Scan for the cell matching the given text and deliver its (x, y) coordinate at center. 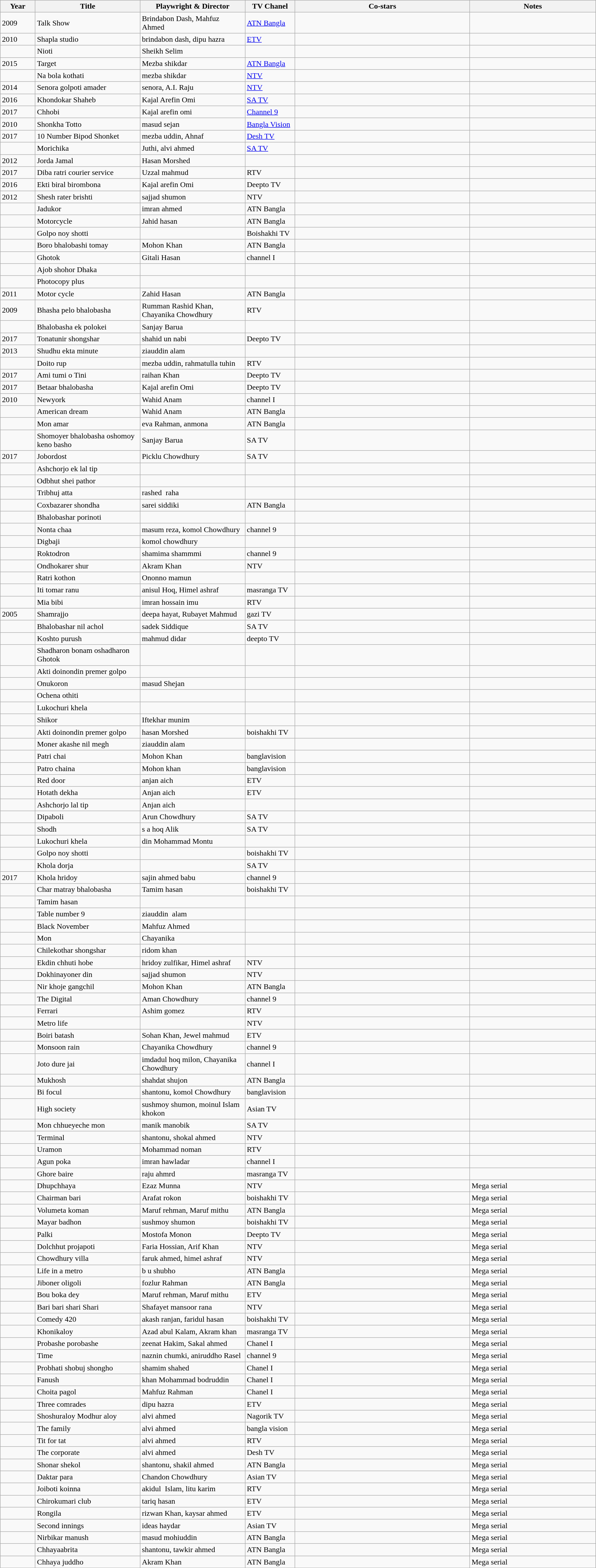
Ononno mamun (193, 578)
Fanush (88, 1380)
Patro chaina (88, 768)
deepa hayat, Rubayet Mahmud (193, 614)
Year (18, 6)
sushmoy shumon, moinul Islam khokon (193, 1109)
Second innings (88, 1525)
Ghotok (88, 257)
Volumeta koman (88, 1210)
tariq hasan (193, 1501)
imran hossain imu (193, 602)
Chairman bari (88, 1198)
brindabon dash, dipu hazra (193, 39)
mezba uddin, rahmatulla tuhin (193, 363)
Monsoon rain (88, 1047)
Mezba shikdar (193, 63)
Shadharon bonam oshadharon Ghotok (88, 655)
Jiboner oligoli (88, 1283)
Title (88, 6)
TV Chanel (270, 6)
senora, A.I. Raju (193, 88)
masum reza, komol Chowdhury (193, 529)
Chhayaabrita (88, 1550)
Mon chhueyeche mon (88, 1125)
Khola dorja (88, 865)
Morichika (88, 148)
Metro life (88, 1023)
Digbaji (88, 541)
Bhalobasha ek polokei (88, 327)
Ashchorjo ek lal tip (88, 469)
Char matray bhalobasha (88, 890)
sajin ahmed babu (193, 878)
Mostofa Monon (193, 1234)
Nioti (88, 51)
Nirbikar manush (88, 1537)
2011 (18, 294)
Target (88, 63)
bangla vision (270, 1428)
Ondhokarer shur (88, 566)
Dipaboli (88, 817)
Choita pagol (88, 1392)
Shafayet mansoor rana (193, 1307)
Daktar para (88, 1477)
Uzzal mahmud (193, 173)
gazi TV (270, 614)
Moner akashe nil megh (88, 744)
Chandon Chowdhury (193, 1477)
hasan Morshed (193, 732)
Roktodron (88, 553)
Shonar shekol (88, 1465)
Dokhinayoner din (88, 975)
Diba ratri courier service (88, 173)
shantonu, tawkir ahmed (193, 1550)
Jahid hasan (193, 221)
raju ahmrd (193, 1174)
imdadul hoq milon, Chayanika Chowdhury (193, 1064)
Arafat rokon (193, 1198)
Motor cycle (88, 294)
Shodh (88, 829)
raihan Khan (193, 375)
Ami tumi o Tini (88, 375)
Red door (88, 781)
din Mohammad Montu (193, 841)
Gitali Hasan (193, 257)
Playwright & Director (193, 6)
Chayanika (193, 938)
manik manobik (193, 1125)
masud sejan (193, 124)
Azad abul Kalam, Akram khan (193, 1331)
akash ranjan, faridul hasan (193, 1319)
Chowdhury villa (88, 1259)
Mon amar (88, 424)
mezba shikdar (193, 76)
Jobordost (88, 457)
Ashchorjo lal tip (88, 805)
Sohan Khan, Jewel mahmud (193, 1035)
Shoshuraloy Modhur aloy (88, 1416)
Ajob shohor Dhaka (88, 270)
shamima shammmi (193, 553)
Joto dure jai (88, 1064)
Shikor (88, 720)
Zahid Hasan (193, 294)
Chayanika Chowdhury (193, 1047)
Nir khoje gangchil (88, 987)
Life in a metro (88, 1271)
Probhati shobuj shongho (88, 1368)
Aman Chowdhury (193, 999)
anisul Hoq, Himel ashraf (193, 590)
Ezaz Munna (193, 1186)
Bou boka dey (88, 1295)
10 Number Bipod Shonket (88, 136)
Boishakhi TV (270, 233)
naznin chumki, aniruddho Rasel (193, 1355)
The family (88, 1428)
deepto TV (270, 639)
Shesh rater brishti (88, 197)
sadek Siddique (193, 626)
Ashim gomez (193, 1011)
Shapla studio (88, 39)
Three comrades (88, 1404)
anjan aich (193, 781)
2013 (18, 351)
Dolchhut projapoti (88, 1246)
Chirokumari club (88, 1501)
Ochena othiti (88, 696)
Ekdin chhuti hobe (88, 963)
Joiboti koinna (88, 1489)
imran ahmed (193, 209)
American dream (88, 412)
Newyork (88, 400)
Sheikh Selim (193, 51)
Bhalobashar nil achol (88, 626)
Jadukor (88, 209)
Probashe porobashe (88, 1343)
Motorcycle (88, 221)
Rumman Rashid Khan, Chayanika Chowdhury (193, 310)
mezba uddin, Ahnaf (193, 136)
rashed raha (193, 493)
Mayar badhon (88, 1222)
Odbhut shei pathor (88, 481)
Comedy 420 (88, 1319)
Mahfuz Ahmed (193, 926)
Co-stars (382, 6)
Bari bari shari Shari (88, 1307)
Bangla Vision (270, 124)
khan Mohammad bodruddin (193, 1380)
Betaar bhalobasha (88, 387)
Mukhosh (88, 1080)
akidul Islam, litu karim (193, 1489)
Juthi, alvi ahmed (193, 148)
Palki (88, 1234)
Uramon (88, 1149)
Ferrari (88, 1011)
dipu hazra (193, 1404)
Shonkha Totto (88, 124)
Picklu Chowdhury (193, 457)
fozlur Rahman (193, 1283)
Talk Show (88, 23)
Table number 9 (88, 914)
Mohammad noman (193, 1149)
Iti tomar ranu (88, 590)
2005 (18, 614)
Doito rup (88, 363)
rizwan Khan, kaysar ahmed (193, 1513)
Black November (88, 926)
Mahfuz Rahman (193, 1392)
mahmud didar (193, 639)
Bhasha pelo bhalobasha (88, 310)
Agun poka (88, 1161)
Brindabon Dash, Mahfuz Ahmed (193, 23)
Iftekhar munim (193, 720)
hridoy zulfikar, Himel ashraf (193, 963)
Nonta chaa (88, 529)
Hasan Morshed (193, 160)
shamim shahed (193, 1368)
masud Shejan (193, 683)
Koshto purush (88, 639)
sushmoy shumon (193, 1222)
Khonikaloy (88, 1331)
s a hoq Alik (193, 829)
2014 (18, 88)
shantonu, komol Chowdhury (193, 1092)
Mon (88, 938)
Tonatunir shongshar (88, 339)
Patri chai (88, 756)
Channel 9 (270, 112)
shantonu, shokal ahmed (193, 1137)
Mia bibi (88, 602)
komol chowdhury (193, 541)
Ekti biral birombona (88, 185)
Senora golpoti amader (88, 88)
b u shubho (193, 1271)
The corporate (88, 1453)
faruk ahmed, himel ashraf (193, 1259)
Chhaya juddho (88, 1562)
Hotath dekha (88, 793)
Na bola kothati (88, 76)
Arun Chowdhury (193, 817)
imran hawladar (193, 1161)
Time (88, 1355)
shantonu, shakil ahmed (193, 1465)
Bhalobashar porinoti (88, 517)
Boiri batash (88, 1035)
High society (88, 1109)
The Digital (88, 999)
zeenat Hakim, Sakal ahmed (193, 1343)
eva Rahman, anmona (193, 424)
Notes (533, 6)
masud mohiuddin (193, 1537)
shahdat shujon (193, 1080)
sarei siddiki (193, 505)
Chhobi (88, 112)
Ghore baire (88, 1174)
shahid un nabi (193, 339)
Khondokar Shaheb (88, 100)
Rongila (88, 1513)
Shamrajjo (88, 614)
Dhupchhaya (88, 1186)
Khola hridoy (88, 878)
Kajal Arefin Omi (193, 100)
Kajal arefin omi (193, 112)
ideas haydar (193, 1525)
Nagorik TV (270, 1416)
Shudhu ekta minute (88, 351)
Shomoyer bhalobasha oshomoy keno basho (88, 440)
Terminal (88, 1137)
ridom khan (193, 950)
Photocopy plus (88, 282)
2015 (18, 63)
Mohon khan (193, 768)
Coxbazarer shondha (88, 505)
Faria Hossian, Arif Khan (193, 1246)
Boro bhalobashi tomay (88, 245)
Onukoron (88, 683)
Ratri kothon (88, 578)
Tribhuj atta (88, 493)
Tit for tat (88, 1441)
Chilekothar shongshar (88, 950)
Jorda Jamal (88, 160)
Bi focul (88, 1092)
